Return [x, y] of the center of cell containing provided text 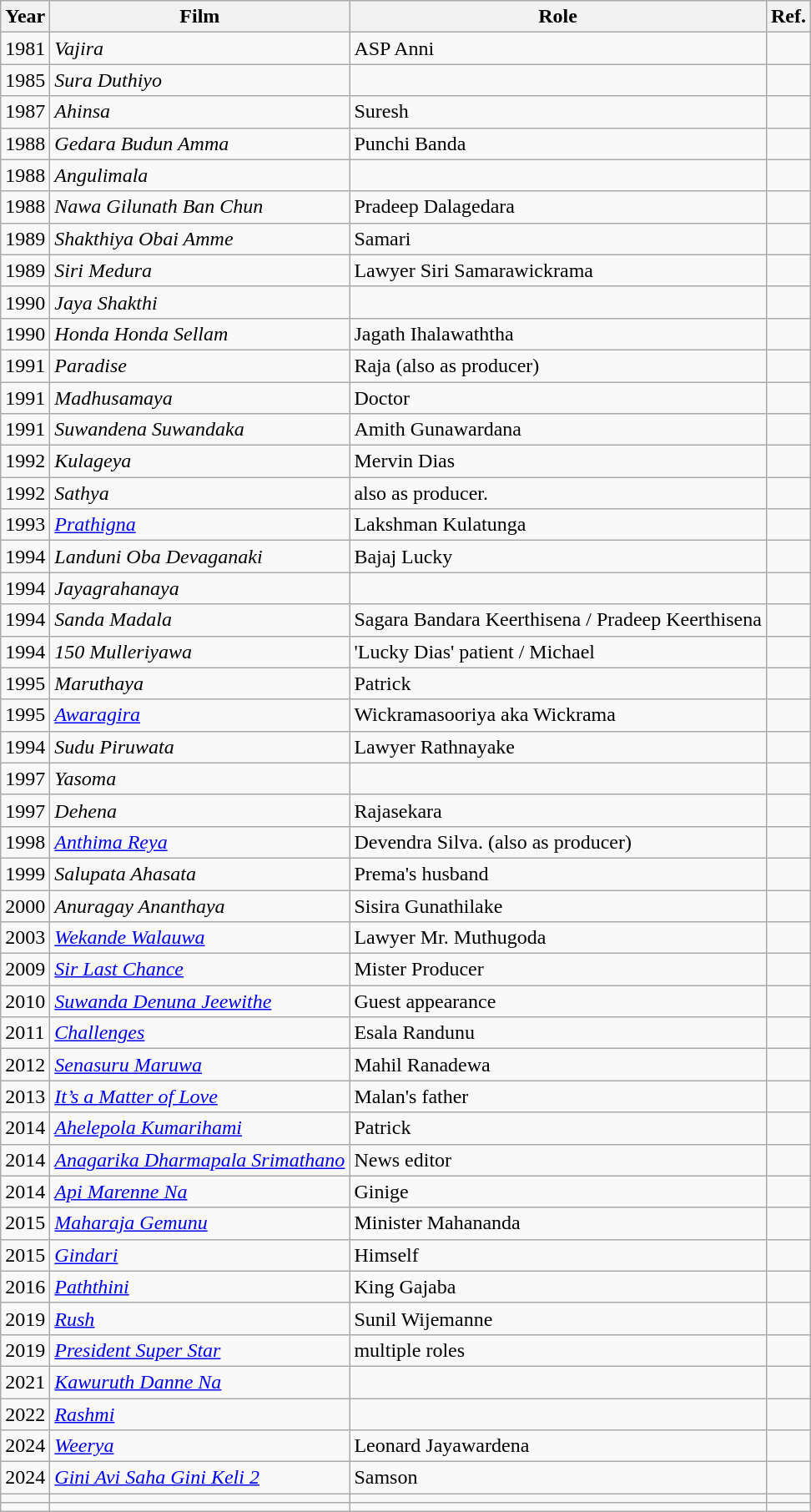
Rashmi [200, 1414]
Malan's father [558, 1096]
also as producer. [558, 493]
150 Mulleriyawa [200, 652]
1987 [25, 112]
Jayagrahanaya [200, 588]
Role [558, 17]
2021 [25, 1382]
Maruthaya [200, 683]
Shakthiya Obai Amme [200, 239]
2009 [25, 970]
Kawuruth Danne Na [200, 1382]
Sudu Piruwata [200, 747]
'Lucky Dias' patient / Michael [558, 652]
Gedara Budun Amma [200, 144]
Ginige [558, 1192]
1998 [25, 842]
Pradeep Dalagedara [558, 207]
Sathya [200, 493]
2013 [25, 1096]
Suresh [558, 112]
Doctor [558, 398]
Senasuru Maruwa [200, 1065]
Salupata Ahasata [200, 874]
Siri Medura [200, 270]
Kulageya [200, 461]
Sir Last Chance [200, 970]
2003 [25, 938]
Suwandena Suwandaka [200, 430]
Devendra Silva. (also as producer) [558, 842]
Gini Avi Saha Gini Keli 2 [200, 1478]
Film [200, 17]
Lawyer Siri Samarawickrama [558, 270]
Mervin Dias [558, 461]
Minister Mahananda [558, 1223]
It’s a Matter of Love [200, 1096]
Prathigna [200, 525]
multiple roles [558, 1350]
Samari [558, 239]
Esala Randunu [558, 1033]
Raja (also as producer) [558, 365]
Challenges [200, 1033]
Suwanda Denuna Jeewithe [200, 1001]
Samson [558, 1478]
ASP Anni [558, 48]
Weerya [200, 1446]
Amith Gunawardana [558, 430]
2010 [25, 1001]
Wickramasooriya aka Wickrama [558, 715]
Anagarika Dharmapala Srimathano [200, 1160]
Mahil Ranadewa [558, 1065]
Ref. [788, 17]
President Super Star [200, 1350]
Leonard Jayawardena [558, 1446]
King Gajaba [558, 1287]
Lawyer Rathnayake [558, 747]
Ahinsa [200, 112]
Maharaja Gemunu [200, 1223]
Nawa Gilunath Ban Chun [200, 207]
Madhusamaya [200, 398]
1985 [25, 80]
Lakshman Kulatunga [558, 525]
2000 [25, 905]
2012 [25, 1065]
Angulimala [200, 175]
Awaragira [200, 715]
Landuni Oba Devaganaki [200, 557]
Himself [558, 1255]
Bajaj Lucky [558, 557]
Lawyer Mr. Muthugoda [558, 938]
Api Marenne Na [200, 1192]
Paradise [200, 365]
2022 [25, 1414]
Anuragay Ananthaya [200, 905]
Guest appearance [558, 1001]
2011 [25, 1033]
2016 [25, 1287]
Yasoma [200, 779]
Jagath Ihalawaththa [558, 334]
News editor [558, 1160]
Mister Producer [558, 970]
Anthima Reya [200, 842]
Year [25, 17]
1993 [25, 525]
Vajira [200, 48]
Sanda Madala [200, 620]
Ahelepola Kumarihami [200, 1128]
Punchi Banda [558, 144]
Sisira Gunathilake [558, 905]
Dehena [200, 810]
Prema's husband [558, 874]
1981 [25, 48]
Rush [200, 1318]
Gindari [200, 1255]
Sunil Wijemanne [558, 1318]
Rajasekara [558, 810]
Sagara Bandara Keerthisena / Pradeep Keerthisena [558, 620]
Honda Honda Sellam [200, 334]
Sura Duthiyo [200, 80]
Paththini [200, 1287]
Wekande Walauwa [200, 938]
1999 [25, 874]
Jaya Shakthi [200, 302]
